Detect which cell encompasses the target text, then output its [X, Y] center coordinate. 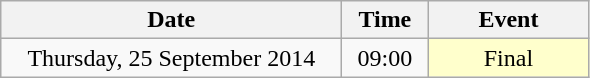
Date [172, 20]
09:00 [385, 58]
Event [508, 20]
Thursday, 25 September 2014 [172, 58]
Time [385, 20]
Final [508, 58]
